Search for the cell housing the specified text and yield its (X, Y) center coordinate. 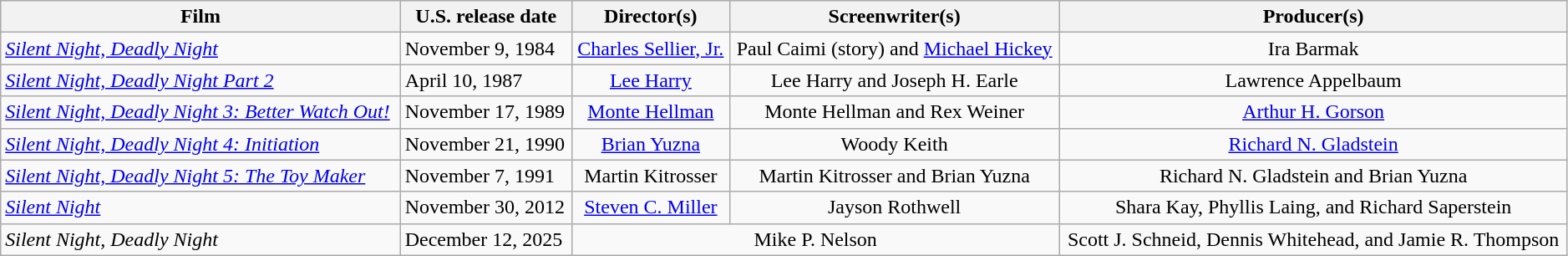
Brian Yuzna (650, 144)
Richard N. Gladstein (1313, 144)
Silent Night, Deadly Night 4: Initiation (200, 144)
November 21, 1990 (486, 144)
Ira Barmak (1313, 49)
Arthur H. Gorson (1313, 112)
April 10, 1987 (486, 80)
Martin Kitrosser and Brian Yuzna (894, 176)
Scott J. Schneid, Dennis Whitehead, and Jamie R. Thompson (1313, 239)
Silent Night, Deadly Night Part 2 (200, 80)
Screenwriter(s) (894, 17)
November 9, 1984 (486, 49)
Lee Harry (650, 80)
November 7, 1991 (486, 176)
Director(s) (650, 17)
Silent Night, Deadly Night 5: The Toy Maker (200, 176)
Producer(s) (1313, 17)
Mike P. Nelson (815, 239)
U.S. release date (486, 17)
Shara Kay, Phyllis Laing, and Richard Saperstein (1313, 207)
Silent Night, Deadly Night 3: Better Watch Out! (200, 112)
November 30, 2012 (486, 207)
Martin Kitrosser (650, 176)
Woody Keith (894, 144)
Monte Hellman and Rex Weiner (894, 112)
Steven C. Miller (650, 207)
Lawrence Appelbaum (1313, 80)
Lee Harry and Joseph H. Earle (894, 80)
Silent Night (200, 207)
Monte Hellman (650, 112)
Charles Sellier, Jr. (650, 49)
Film (200, 17)
Jayson Rothwell (894, 207)
November 17, 1989 (486, 112)
Paul Caimi (story) and Michael Hickey (894, 49)
Richard N. Gladstein and Brian Yuzna (1313, 176)
December 12, 2025 (486, 239)
